From the cell containing the given text, extract its center point as (X, Y) coordinate. 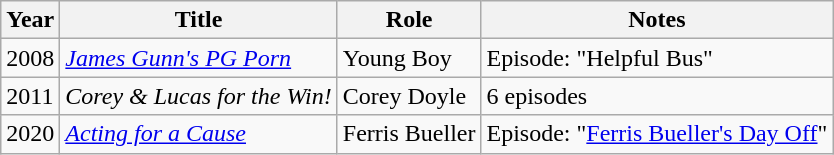
Corey Doyle (409, 96)
Episode: "Ferris Bueller's Day Off" (657, 134)
2020 (30, 134)
2011 (30, 96)
Year (30, 20)
Corey & Lucas for the Win! (199, 96)
James Gunn's PG Porn (199, 58)
Young Boy (409, 58)
2008 (30, 58)
6 episodes (657, 96)
Notes (657, 20)
Ferris Bueller (409, 134)
Role (409, 20)
Title (199, 20)
Acting for a Cause (199, 134)
Episode: "Helpful Bus" (657, 58)
